Capture the cell that displays the provided text and extract its [x, y] central coordinate. 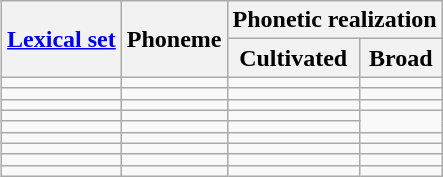
Phonetic realization [334, 20]
Broad [400, 58]
Phoneme [174, 39]
Lexical set [62, 39]
Cultivated [293, 58]
